Identify which cell holds the provided text, then report its [X, Y] central coordinate. 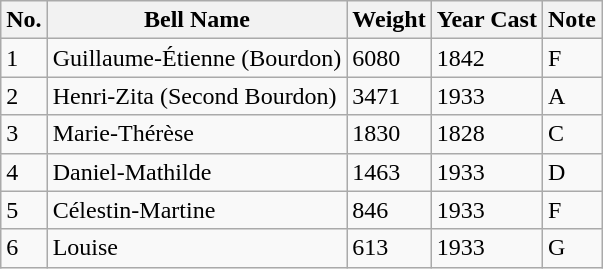
1463 [389, 172]
1842 [486, 58]
A [572, 96]
5 [24, 210]
Weight [389, 20]
6080 [389, 58]
Henri-Zita (Second Bourdon) [197, 96]
Célestin-Martine [197, 210]
C [572, 134]
Year Cast [486, 20]
Marie-Thérèse [197, 134]
6 [24, 248]
G [572, 248]
Louise [197, 248]
4 [24, 172]
1828 [486, 134]
Guillaume-Étienne (Bourdon) [197, 58]
613 [389, 248]
2 [24, 96]
3 [24, 134]
Bell Name [197, 20]
No. [24, 20]
1 [24, 58]
1830 [389, 134]
846 [389, 210]
D [572, 172]
Note [572, 20]
3471 [389, 96]
Daniel-Mathilde [197, 172]
